Locate the cell with the specified text and output its (X, Y) center coordinate. 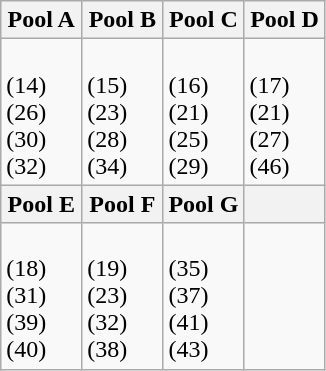
(17) (21) (27) (46) (284, 112)
Pool E (42, 204)
(15) (23) (28) (34) (122, 112)
(16) (21) (25) (29) (204, 112)
Pool F (122, 204)
(14) (26) (30) (32) (42, 112)
Pool A (42, 20)
(19) (23) (32) (38) (122, 296)
Pool D (284, 20)
Pool B (122, 20)
(18) (31) (39) (40) (42, 296)
Pool G (204, 204)
(35) (37) (41) (43) (204, 296)
Pool C (204, 20)
